Pinpoint the cell where the given text exists, returning its [X, Y] midpoint coordinate. 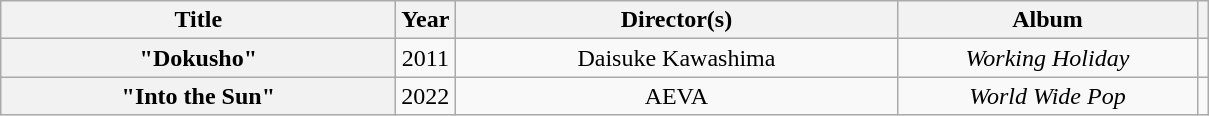
Daisuke Kawashima [676, 58]
Director(s) [676, 20]
2011 [426, 58]
World Wide Pop [1048, 96]
AEVA [676, 96]
2022 [426, 96]
Working Holiday [1048, 58]
Year [426, 20]
Album [1048, 20]
"Dokusho" [198, 58]
Title [198, 20]
"Into the Sun" [198, 96]
